Identify which cell holds the provided text, then report its (x, y) central coordinate. 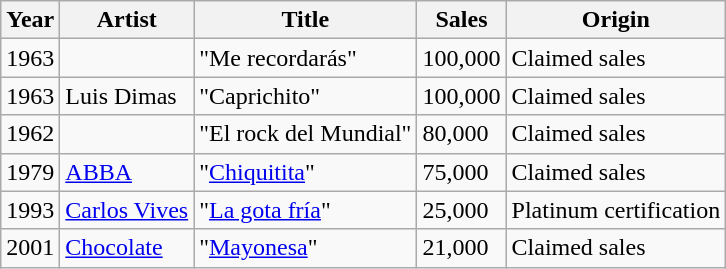
Chocolate (127, 248)
25,000 (462, 210)
Luis Dimas (127, 96)
"Caprichito" (306, 96)
Sales (462, 20)
2001 (30, 248)
1993 (30, 210)
Platinum certification (616, 210)
21,000 (462, 248)
Year (30, 20)
"Chiquitita" (306, 172)
Artist (127, 20)
ABBA (127, 172)
1979 (30, 172)
"La gota fría" (306, 210)
Carlos Vives (127, 210)
Origin (616, 20)
1962 (30, 134)
Title (306, 20)
"El rock del Mundial" (306, 134)
"Me recordarás" (306, 58)
75,000 (462, 172)
80,000 (462, 134)
"Mayonesa" (306, 248)
